Locate the cell with the specified text and output its [X, Y] center coordinate. 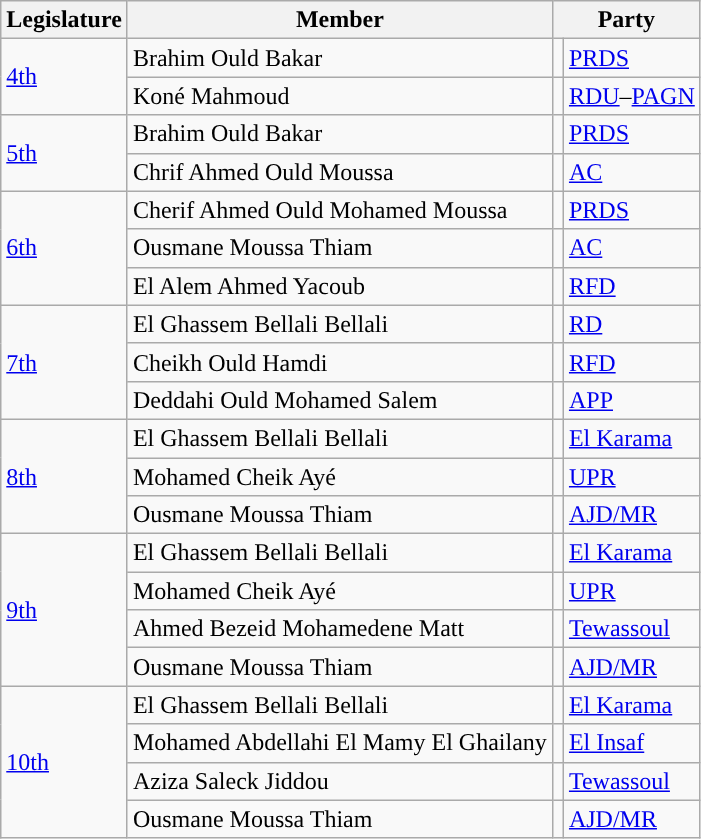
Legislature [64, 20]
Deddahi Ould Mohamed Salem [340, 400]
Cherif Ahmed Ould Mohamed Moussa [340, 210]
10th [64, 762]
Party [626, 20]
RDU–PAGN [632, 96]
El Insaf [632, 743]
Cheikh Ould Hamdi [340, 362]
RD [632, 324]
8th [64, 476]
Aziza Saleck Jiddou [340, 781]
APP [632, 400]
5th [64, 153]
6th [64, 248]
Ahmed Bezeid Mohamedene Matt [340, 629]
9th [64, 610]
Chrif Ahmed Ould Moussa [340, 172]
Mohamed Abdellahi El Mamy El Ghailany [340, 743]
7th [64, 362]
Member [340, 20]
Koné Mahmoud [340, 96]
El Alem Ahmed Yacoub [340, 286]
4th [64, 77]
